Return the (x, y) coordinate for the center point of the cell that contains the specified text.  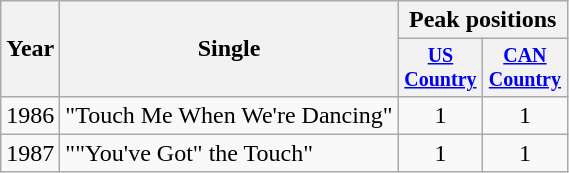
1986 (30, 115)
Peak positions (482, 20)
US Country (440, 68)
"Touch Me When We're Dancing" (229, 115)
1987 (30, 153)
Single (229, 49)
CAN Country (525, 68)
Year (30, 49)
""You've Got" the Touch" (229, 153)
